From the cell containing the given text, extract its center point as [x, y] coordinate. 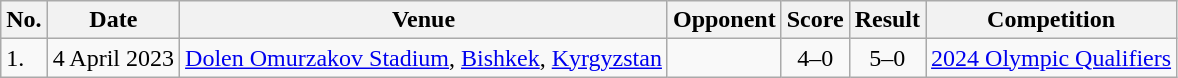
Score [815, 20]
4 April 2023 [113, 58]
No. [24, 20]
2024 Olympic Qualifiers [1052, 58]
Venue [424, 20]
Dolen Omurzakov Stadium, Bishkek, Kyrgyzstan [424, 58]
5–0 [887, 58]
4–0 [815, 58]
1. [24, 58]
Competition [1052, 20]
Date [113, 20]
Result [887, 20]
Opponent [724, 20]
